Return the [x, y] coordinate for the center point of the cell that contains the specified text.  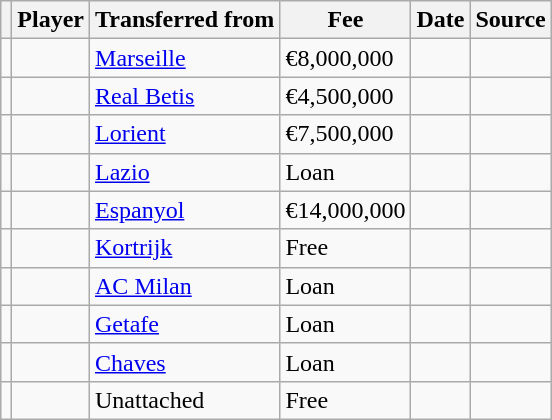
Chaves [185, 362]
€8,000,000 [346, 58]
Espanyol [185, 210]
Marseille [185, 58]
Player [51, 20]
Fee [346, 20]
Date [440, 20]
€4,500,000 [346, 96]
Transferred from [185, 20]
AC Milan [185, 286]
Getafe [185, 324]
Source [510, 20]
Kortrijk [185, 248]
Lorient [185, 134]
€14,000,000 [346, 210]
€7,500,000 [346, 134]
Unattached [185, 400]
Lazio [185, 172]
Real Betis [185, 96]
